Search for the cell housing the specified text and yield its (x, y) center coordinate. 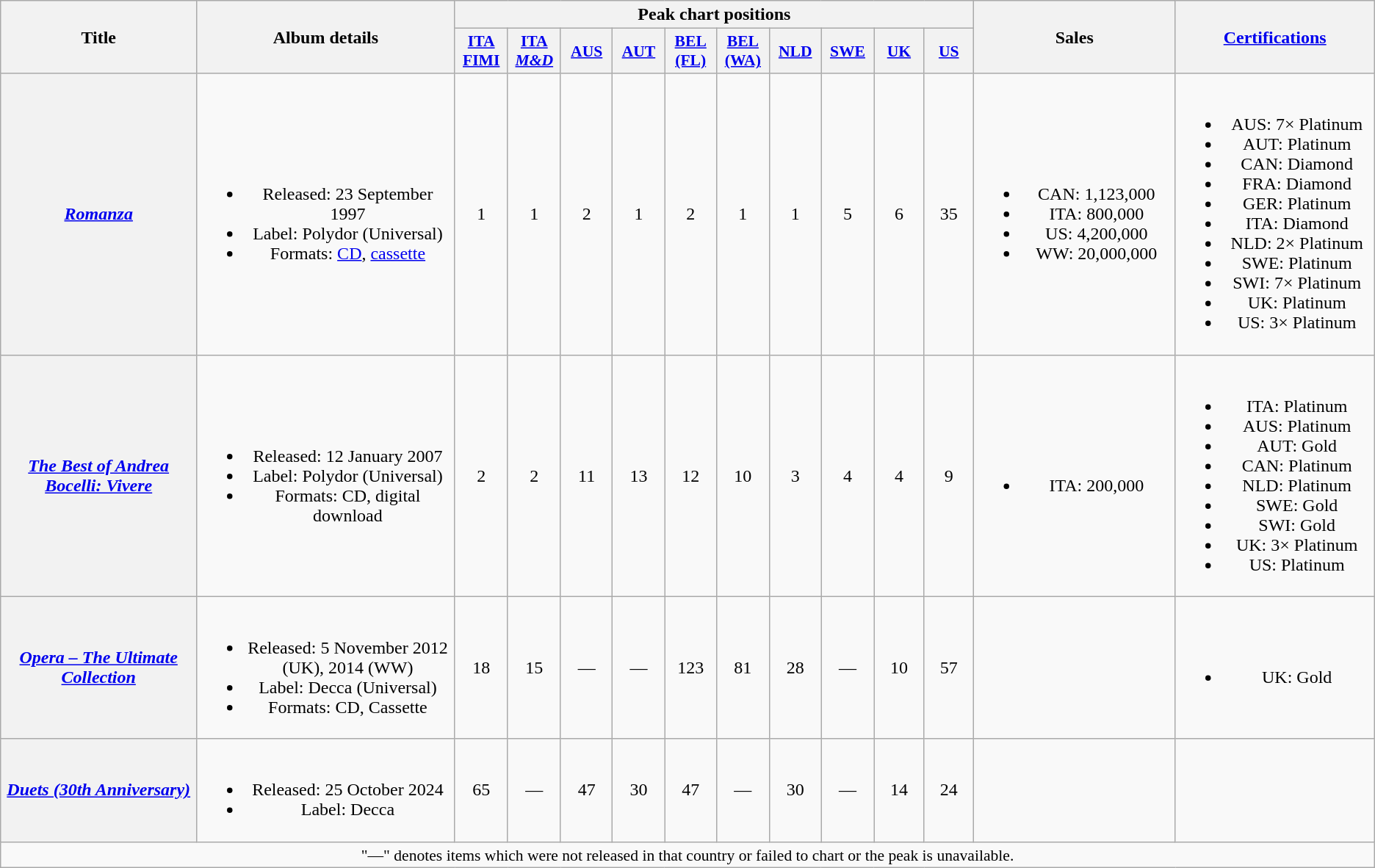
ITAFIMI (481, 51)
US (949, 51)
Released: 25 October 2024Label: Decca (326, 790)
Released: 12 January 2007Label: Polydor (Universal)Formats: CD, digital download (326, 476)
UK (899, 51)
BEL(FL) (690, 51)
11 (586, 476)
Album details (326, 37)
BEL(WA) (743, 51)
AUS (586, 51)
24 (949, 790)
Released: 5 November 2012 (UK), 2014 (WW)Label: Decca (Universal)Formats: CD, Cassette (326, 668)
NLD (795, 51)
Opera – The Ultimate Collection (98, 668)
AUT (639, 51)
15 (534, 668)
5 (848, 214)
ITA: PlatinumAUS: PlatinumAUT: GoldCAN: PlatinumNLD: PlatinumSWE: GoldSWI: GoldUK: 3× PlatinumUS: Platinum (1275, 476)
35 (949, 214)
UK: Gold (1275, 668)
14 (899, 790)
Released: 23 September 1997Label: Polydor (Universal)Formats: CD, cassette (326, 214)
28 (795, 668)
65 (481, 790)
ITA: 200,000 (1074, 476)
18 (481, 668)
The Best of Andrea Bocelli: Vivere (98, 476)
123 (690, 668)
6 (899, 214)
57 (949, 668)
SWE (848, 51)
Romanza (98, 214)
Sales (1074, 37)
CAN: 1,123,000ITA: 800,000US: 4,200,000WW: 20,000,000 (1074, 214)
81 (743, 668)
Certifications (1275, 37)
Peak chart positions (714, 15)
"—" denotes items which were not released in that country or failed to chart or the peak is unavailable. (687, 855)
9 (949, 476)
12 (690, 476)
3 (795, 476)
13 (639, 476)
ITAM&D (534, 51)
Title (98, 37)
Duets (30th Anniversary) (98, 790)
